Determine the (x, y) coordinate at the center of the cell enclosing the given text.  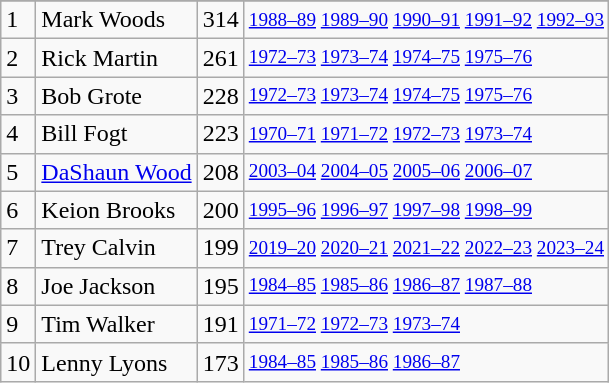
1 (18, 20)
2 (18, 58)
Tim Walker (116, 324)
2019–20 2020–21 2021–22 2022–23 2023–24 (426, 248)
195 (220, 286)
199 (220, 248)
314 (220, 20)
Bob Grote (116, 96)
Bill Fogt (116, 134)
Trey Calvin (116, 248)
1995–96 1996–97 1997–98 1998–99 (426, 210)
208 (220, 172)
228 (220, 96)
1970–71 1971–72 1972–73 1973–74 (426, 134)
1984–85 1985–86 1986–87 1987–88 (426, 286)
Mark Woods (116, 20)
DaShaun Wood (116, 172)
1984–85 1985–86 1986–87 (426, 362)
Joe Jackson (116, 286)
5 (18, 172)
8 (18, 286)
7 (18, 248)
4 (18, 134)
1971–72 1972–73 1973–74 (426, 324)
1988–89 1989–90 1990–91 1991–92 1992–93 (426, 20)
2003–04 2004–05 2005–06 2006–07 (426, 172)
3 (18, 96)
10 (18, 362)
173 (220, 362)
Rick Martin (116, 58)
200 (220, 210)
9 (18, 324)
261 (220, 58)
191 (220, 324)
Lenny Lyons (116, 362)
Keion Brooks (116, 210)
6 (18, 210)
223 (220, 134)
